Detect which cell encompasses the target text, then output its (x, y) center coordinate. 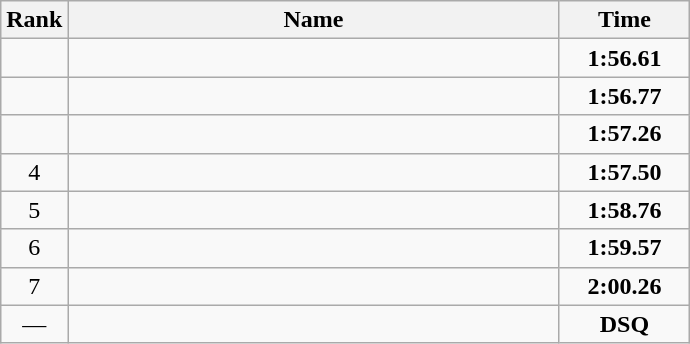
Name (314, 20)
1:56.77 (624, 96)
— (34, 324)
2:00.26 (624, 286)
Time (624, 20)
Rank (34, 20)
4 (34, 172)
DSQ (624, 324)
1:57.26 (624, 134)
6 (34, 248)
1:56.61 (624, 58)
1:59.57 (624, 248)
1:57.50 (624, 172)
7 (34, 286)
1:58.76 (624, 210)
5 (34, 210)
